Find where the given text appears and provide that cell's center as [X, Y] coordinate. 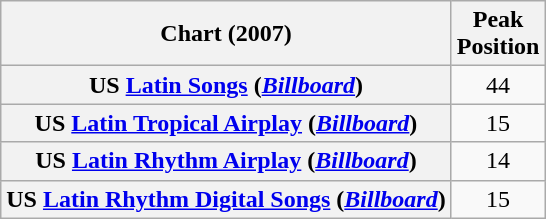
44 [498, 85]
Chart (2007) [226, 34]
US Latin Rhythm Airplay (Billboard) [226, 161]
US Latin Rhythm Digital Songs (Billboard) [226, 199]
Peak Position [498, 34]
14 [498, 161]
US Latin Tropical Airplay (Billboard) [226, 123]
US Latin Songs (Billboard) [226, 85]
